For the text-containing cell, return its midpoint in [X, Y] coordinate format. 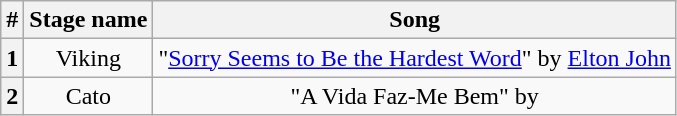
2 [12, 96]
1 [12, 58]
# [12, 20]
Viking [88, 58]
Cato [88, 96]
Stage name [88, 20]
"Sorry Seems to Be the Hardest Word" by Elton John [415, 58]
Song [415, 20]
"A Vida Faz-Me Bem" by [415, 96]
